Detect which cell encompasses the target text, then output its (X, Y) center coordinate. 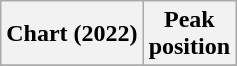
Peakposition (189, 34)
Chart (2022) (72, 34)
